From the cell containing the given text, extract its center point as [x, y] coordinate. 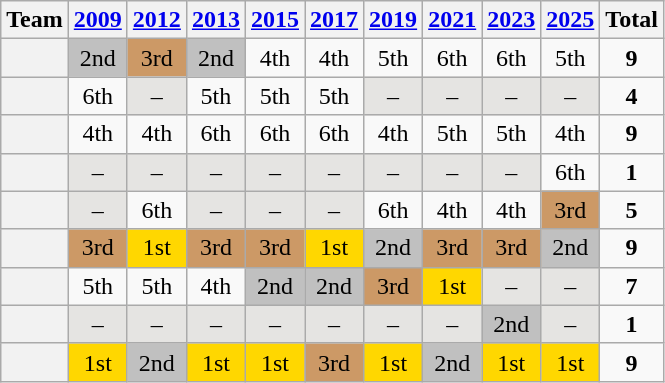
2013 [216, 20]
2023 [512, 20]
2012 [156, 20]
2009 [98, 20]
2025 [570, 20]
2021 [452, 20]
2017 [334, 20]
2019 [394, 20]
7 [632, 286]
2015 [274, 20]
Team [35, 20]
5 [632, 210]
4 [632, 96]
Total [632, 20]
